Detect which cell encompasses the target text, then output its [X, Y] center coordinate. 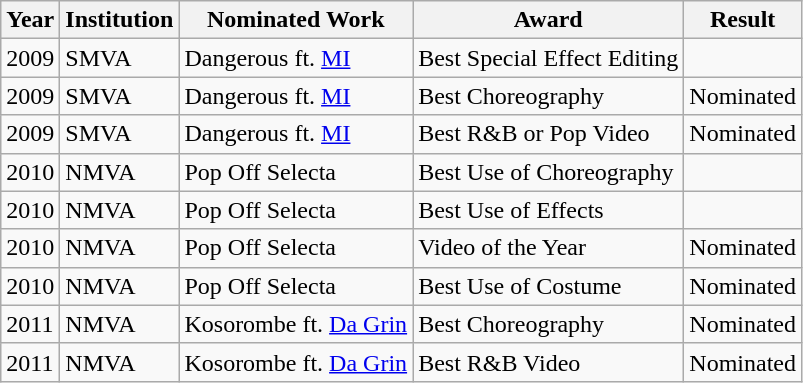
Best R&B Video [548, 362]
Nominated Work [296, 20]
Best Use of Effects [548, 210]
Best R&B or Pop Video [548, 134]
Video of the Year [548, 248]
Best Special Effect Editing [548, 58]
Institution [120, 20]
Best Use of Costume [548, 286]
Best Use of Choreography [548, 172]
Result [743, 20]
Award [548, 20]
Year [30, 20]
